Search for the cell housing the specified text and yield its [x, y] center coordinate. 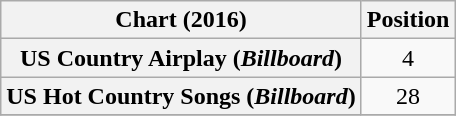
4 [408, 58]
28 [408, 96]
US Hot Country Songs (Billboard) [181, 96]
Chart (2016) [181, 20]
Position [408, 20]
US Country Airplay (Billboard) [181, 58]
